For the text-containing cell, return its midpoint in (x, y) coordinate format. 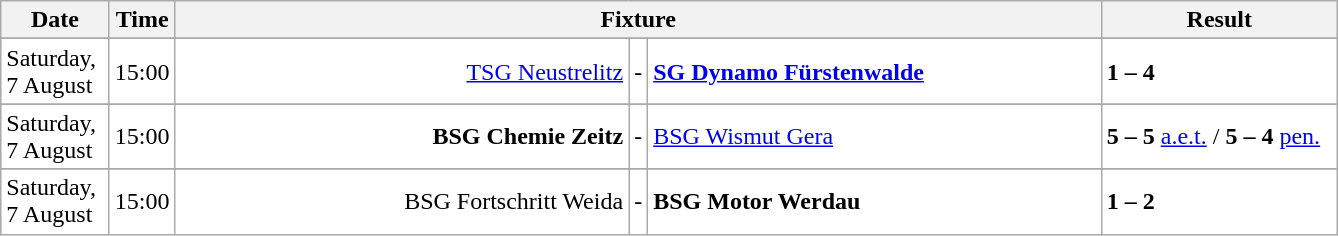
BSG Chemie Zeitz (402, 136)
SG Dynamo Fürstenwalde (875, 72)
Date (56, 20)
5 – 5 a.e.t. / 5 – 4 pen. (1219, 136)
Fixture (638, 20)
TSG Neustrelitz (402, 72)
BSG Motor Werdau (875, 202)
Result (1219, 20)
BSG Wismut Gera (875, 136)
Time (142, 20)
1 – 2 (1219, 202)
BSG Fortschritt Weida (402, 202)
1 – 4 (1219, 72)
